Search for the cell housing the specified text and yield its (X, Y) center coordinate. 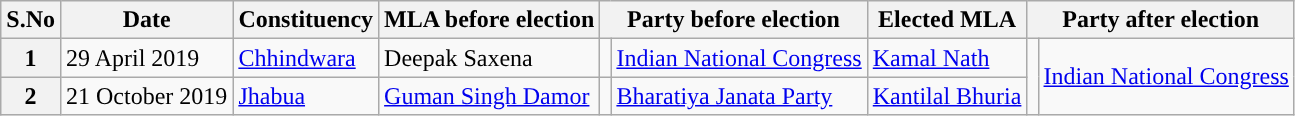
Constituency (306, 20)
Date (146, 20)
Kantilal Bhuria (947, 96)
29 April 2019 (146, 58)
Party before election (734, 20)
1 (31, 58)
Guman Singh Damor (490, 96)
Deepak Saxena (490, 58)
Kamal Nath (947, 58)
2 (31, 96)
S.No (31, 20)
Party after election (1160, 20)
MLA before election (490, 20)
Elected MLA (947, 20)
Bharatiya Janata Party (739, 96)
21 October 2019 (146, 96)
Chhindwara (306, 58)
Jhabua (306, 96)
